Provide the (x, y) coordinate of the cell's center where the given text is located.  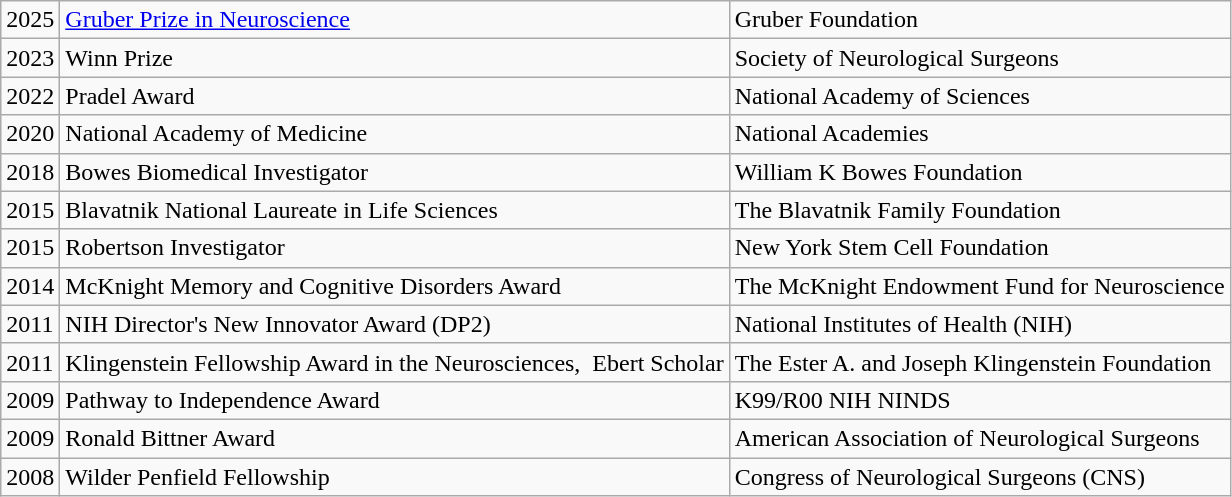
NIH Director's New Innovator Award (DP2) (394, 324)
Robertson Investigator (394, 248)
Gruber Foundation (980, 20)
Gruber Prize in Neuroscience (394, 20)
New York Stem Cell Foundation (980, 248)
Klingenstein Fellowship Award in the Neurosciences, Ebert Scholar (394, 362)
Society of Neurological Surgeons (980, 58)
Pradel Award (394, 96)
Wilder Penfield Fellowship (394, 477)
The Ester A. and Joseph Klingenstein Foundation (980, 362)
National Academy of Medicine (394, 134)
Blavatnik National Laureate in Life Sciences (394, 210)
The McKnight Endowment Fund for Neuroscience (980, 286)
William K Bowes Foundation (980, 172)
2018 (30, 172)
K99/R00 NIH NINDS (980, 400)
Bowes Biomedical Investigator (394, 172)
Winn Prize (394, 58)
National Institutes of Health (NIH) (980, 324)
2020 (30, 134)
Ronald Bittner Award (394, 438)
Congress of Neurological Surgeons (CNS) (980, 477)
American Association of Neurological Surgeons (980, 438)
Pathway to Independence Award (394, 400)
2014 (30, 286)
2023 (30, 58)
McKnight Memory and Cognitive Disorders Award (394, 286)
National Academy of Sciences (980, 96)
The Blavatnik Family Foundation (980, 210)
2022 (30, 96)
2025 (30, 20)
National Academies (980, 134)
2008 (30, 477)
